Extract the (X, Y) coordinate from the center of the cell holding the provided text.  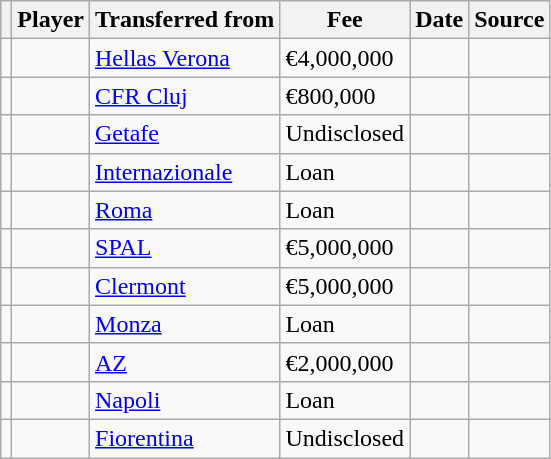
Napoli (185, 400)
€2,000,000 (345, 362)
Player (51, 20)
Hellas Verona (185, 58)
SPAL (185, 248)
Roma (185, 210)
Source (510, 20)
€4,000,000 (345, 58)
Date (440, 20)
AZ (185, 362)
Transferred from (185, 20)
Monza (185, 324)
Internazionale (185, 172)
Fee (345, 20)
€800,000 (345, 96)
Getafe (185, 134)
Clermont (185, 286)
CFR Cluj (185, 96)
Fiorentina (185, 438)
